Find where the given text appears and provide that cell's center as [x, y] coordinate. 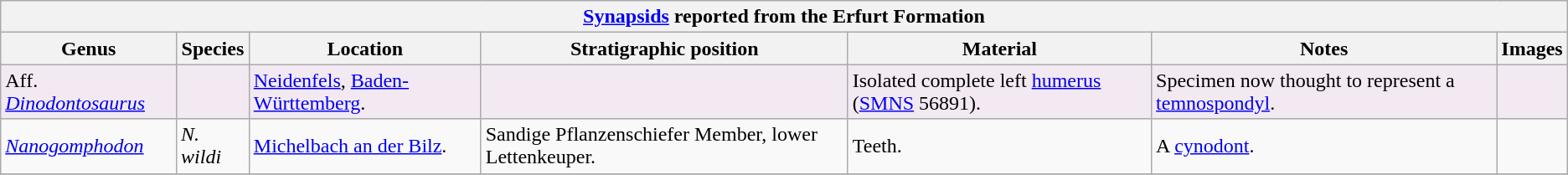
Stratigraphic position [664, 49]
Material [999, 49]
A cynodont. [1324, 146]
Notes [1324, 49]
Synapsids reported from the Erfurt Formation [784, 17]
Michelbach an der Bilz. [365, 146]
Aff. Dinodontosaurus [89, 92]
Specimen now thought to represent a temnospondyl. [1324, 92]
Location [365, 49]
Images [1532, 49]
Species [213, 49]
Neidenfels, Baden-Württemberg. [365, 92]
Nanogomphodon [89, 146]
N. wildi [213, 146]
Isolated complete left humerus (SMNS 56891). [999, 92]
Genus [89, 49]
Teeth. [999, 146]
Sandige Pflanzenschiefer Member, lower Lettenkeuper. [664, 146]
